For the text-containing cell, return its midpoint in [x, y] coordinate format. 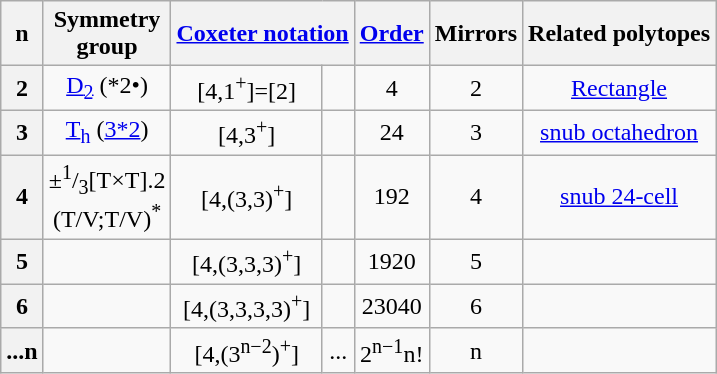
±1/3[T×T].2 (T/V;T/V)* [107, 197]
... [338, 350]
Mirrors [476, 34]
Related polytopes [620, 34]
1920 [392, 262]
...n [22, 350]
192 [392, 197]
Order [392, 34]
snub octahedron [620, 132]
[4,3+] [246, 132]
Rectangle [620, 88]
Th (3*2) [107, 132]
[4,(3,3,3,3)+] [246, 306]
snub 24-cell [620, 197]
[4,(3,3)+] [246, 197]
24 [392, 132]
23040 [392, 306]
Symmetrygroup [107, 34]
D2 (*2•) [107, 88]
[4,(3,3,3)+] [246, 262]
2n−1n! [392, 350]
Coxeter notation [262, 34]
[4,(3n−2)+] [246, 350]
[4,1+]=[2] [246, 88]
